For the text-containing cell, return its midpoint in (x, y) coordinate format. 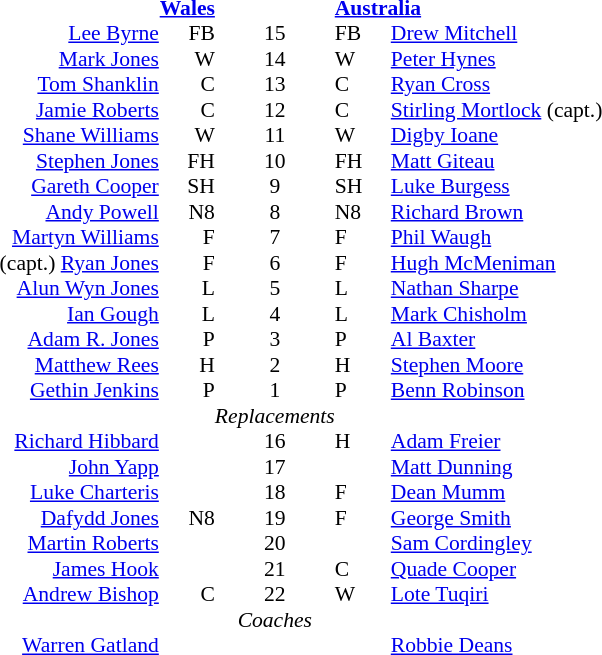
10 (275, 161)
11 (275, 135)
7 (275, 237)
21 (275, 569)
15 (275, 33)
4 (275, 314)
12 (275, 110)
20 (275, 543)
9 (275, 187)
19 (275, 518)
18 (275, 493)
8 (275, 212)
22 (275, 595)
Coaches (275, 620)
Replacements (275, 416)
14 (275, 59)
3 (275, 339)
2 (275, 365)
17 (275, 467)
16 (275, 441)
1 (275, 391)
5 (275, 289)
13 (275, 85)
6 (275, 263)
